Capture the cell that displays the provided text and extract its [x, y] central coordinate. 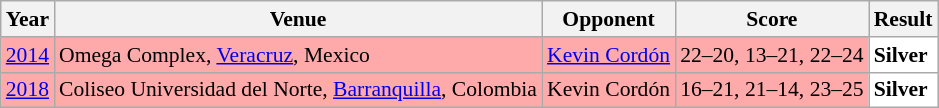
Year [28, 19]
Omega Complex, Veracruz, Mexico [298, 55]
Result [904, 19]
Venue [298, 19]
16–21, 21–14, 23–25 [772, 90]
Score [772, 19]
22–20, 13–21, 22–24 [772, 55]
2014 [28, 55]
2018 [28, 90]
Opponent [608, 19]
Coliseo Universidad del Norte, Barranquilla, Colombia [298, 90]
